Search for the cell housing the specified text and yield its (x, y) center coordinate. 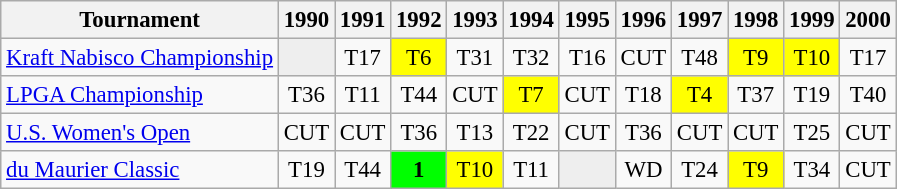
T31 (475, 58)
T22 (531, 133)
U.S. Women's Open (140, 133)
1992 (419, 20)
T40 (868, 95)
Kraft Nabisco Championship (140, 58)
1990 (306, 20)
1993 (475, 20)
T48 (699, 58)
1998 (756, 20)
T25 (812, 133)
du Maurier Classic (140, 170)
T4 (699, 95)
1994 (531, 20)
1 (419, 170)
1996 (643, 20)
T6 (419, 58)
1999 (812, 20)
1991 (363, 20)
T34 (812, 170)
Tournament (140, 20)
T24 (699, 170)
T13 (475, 133)
2000 (868, 20)
1995 (587, 20)
T37 (756, 95)
T32 (531, 58)
T18 (643, 95)
T16 (587, 58)
1997 (699, 20)
T7 (531, 95)
LPGA Championship (140, 95)
WD (643, 170)
